Return the [x, y] coordinate for the center point of the cell that contains the specified text.  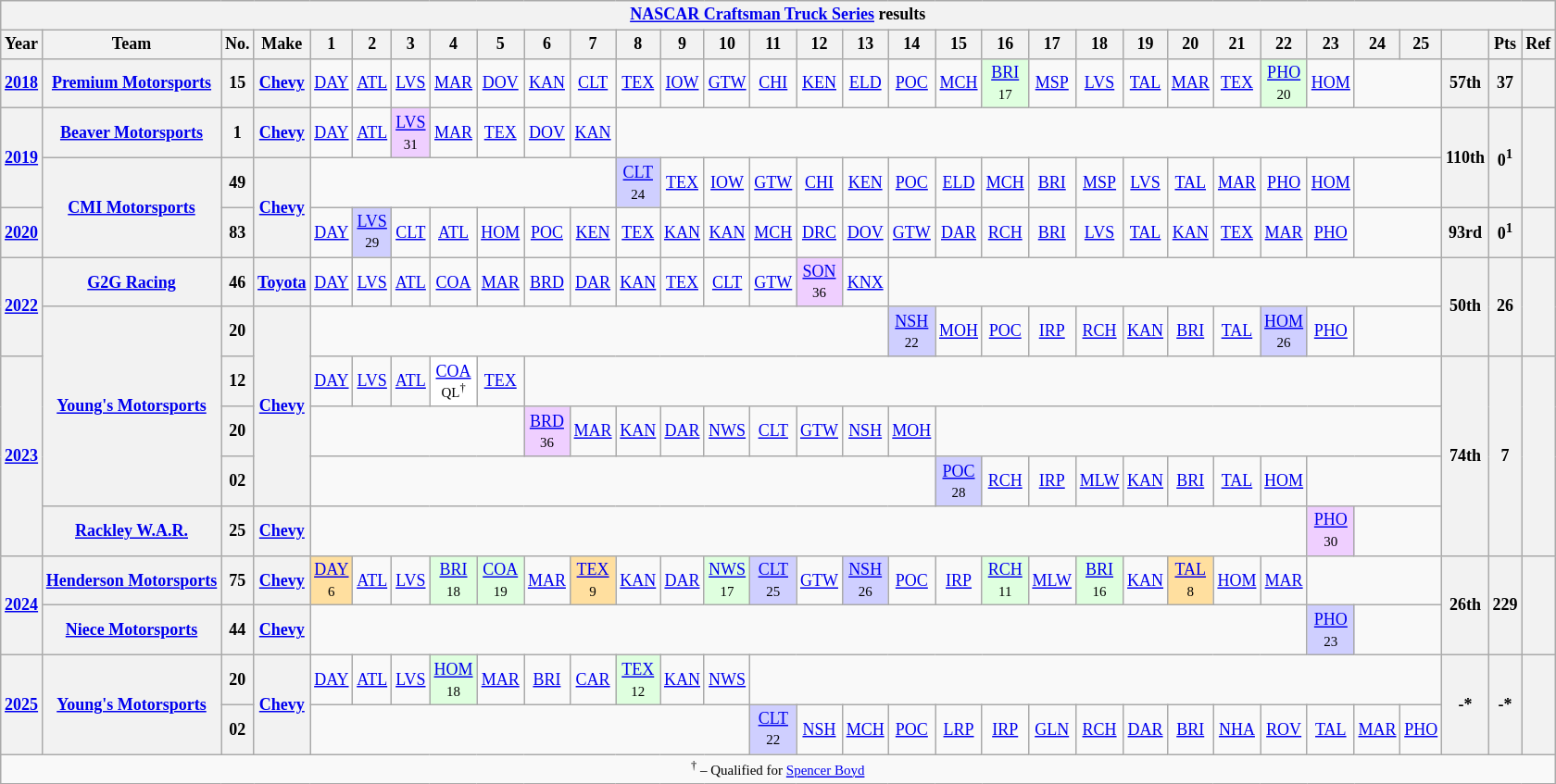
LVS29 [372, 232]
26th [1465, 605]
DAY6 [332, 580]
19 [1146, 44]
75 [237, 580]
CAR [593, 680]
49 [237, 182]
ROV [1284, 729]
16 [1005, 44]
Niece Motorsports [132, 630]
Pts [1505, 44]
24 [1377, 44]
13 [865, 44]
110th [1465, 157]
CMI Motorsports [132, 207]
COAQL† [454, 381]
11 [773, 44]
TEX9 [593, 580]
6 [547, 44]
10 [727, 44]
RCH11 [1005, 580]
PHO20 [1284, 83]
5 [500, 44]
50th [1465, 307]
2024 [22, 605]
† – Qualified for Spencer Boyd [778, 769]
CLT22 [773, 729]
HOM26 [1284, 331]
TEX12 [638, 680]
Toyota [282, 282]
PHO23 [1330, 630]
G2G Racing [132, 282]
Team [132, 44]
2023 [22, 455]
3 [411, 44]
POC28 [960, 481]
NWS17 [727, 580]
83 [237, 232]
23 [1330, 44]
2020 [22, 232]
2 [372, 44]
DRC [820, 232]
No. [237, 44]
BRI17 [1005, 83]
NSH22 [911, 331]
18 [1098, 44]
8 [638, 44]
NASCAR Craftsman Truck Series results [778, 15]
KNX [865, 282]
Beaver Motorsports [132, 133]
Henderson Motorsports [132, 580]
BRD [547, 282]
93rd [1465, 232]
Premium Motorsports [132, 83]
BRI16 [1098, 580]
NSH26 [865, 580]
LVS31 [411, 133]
TAL8 [1190, 580]
22 [1284, 44]
LRP [960, 729]
PHO30 [1330, 531]
GLN [1052, 729]
229 [1505, 605]
46 [237, 282]
9 [683, 44]
Make [282, 44]
14 [911, 44]
BRI18 [454, 580]
44 [237, 630]
NHA [1237, 729]
Rackley W.A.R. [132, 531]
26 [1505, 307]
2025 [22, 705]
4 [454, 44]
2019 [22, 157]
74th [1465, 455]
COA [454, 282]
CLT24 [638, 182]
37 [1505, 83]
17 [1052, 44]
Ref [1538, 44]
SON36 [820, 282]
BRD36 [547, 431]
HOM18 [454, 680]
57th [1465, 83]
21 [1237, 44]
2022 [22, 307]
Year [22, 44]
CLT25 [773, 580]
COA19 [500, 580]
2018 [22, 83]
